Locate the cell with the specified text and output its [x, y] center coordinate. 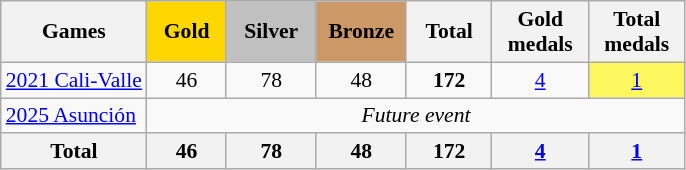
2021 Cali-Valle [74, 80]
Silver [271, 32]
Total medals [636, 32]
Gold [186, 32]
Bronze [361, 32]
2025 Asunción [74, 116]
Future event [416, 116]
Games [74, 32]
Gold medals [540, 32]
